Capture the cell that displays the provided text and extract its [x, y] central coordinate. 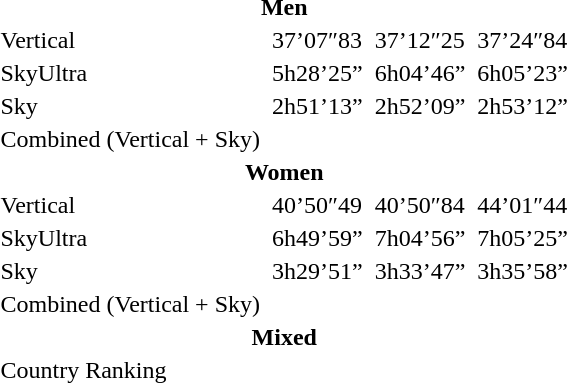
40’50″84 [420, 205]
5h28’25” [317, 73]
3h29’51” [317, 271]
2h52’09” [420, 106]
37’12″25 [420, 40]
7h04’56” [420, 238]
6h04’46” [420, 73]
2h51’13” [317, 106]
6h49’59” [317, 238]
37’07″83 [317, 40]
3h33’47” [420, 271]
40’50″49 [317, 205]
